Pinpoint the cell where the given text exists, returning its [x, y] midpoint coordinate. 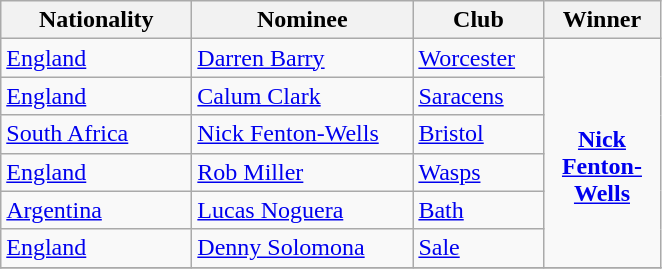
Club [478, 20]
Nationality [96, 20]
Rob Miller [302, 172]
Wasps [478, 172]
Worcester [478, 58]
Bath [478, 210]
Saracens [478, 96]
Darren Barry [302, 58]
South Africa [96, 134]
Nominee [302, 20]
Winner [602, 20]
Lucas Noguera [302, 210]
Calum Clark [302, 96]
Bristol [478, 134]
Argentina [96, 210]
Sale [478, 248]
Denny Solomona [302, 248]
